Return (X, Y) of the center of cell containing provided text 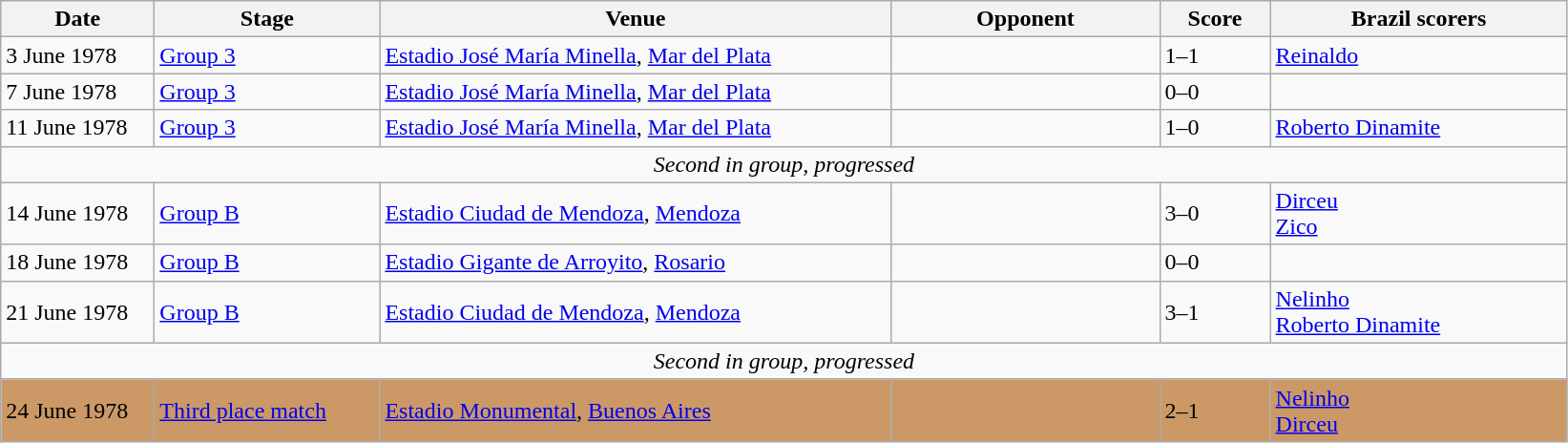
11 June 1978 (78, 128)
Dirceu Zico (1418, 214)
Nelinho Dirceu (1418, 411)
1–0 (1215, 128)
Date (78, 19)
Brazil scorers (1418, 19)
Venue (636, 19)
Opponent (1025, 19)
7 June 1978 (78, 92)
Reinaldo (1418, 55)
18 June 1978 (78, 263)
21 June 1978 (78, 311)
Estadio Monumental, Buenos Aires (636, 411)
2–1 (1215, 411)
Third place match (267, 411)
1–1 (1215, 55)
14 June 1978 (78, 214)
Stage (267, 19)
Estadio Gigante de Arroyito, Rosario (636, 263)
Roberto Dinamite (1418, 128)
3–1 (1215, 311)
3–0 (1215, 214)
3 June 1978 (78, 55)
Nelinho Roberto Dinamite (1418, 311)
Score (1215, 19)
24 June 1978 (78, 411)
